Identify which cell holds the provided text, then report its [X, Y] central coordinate. 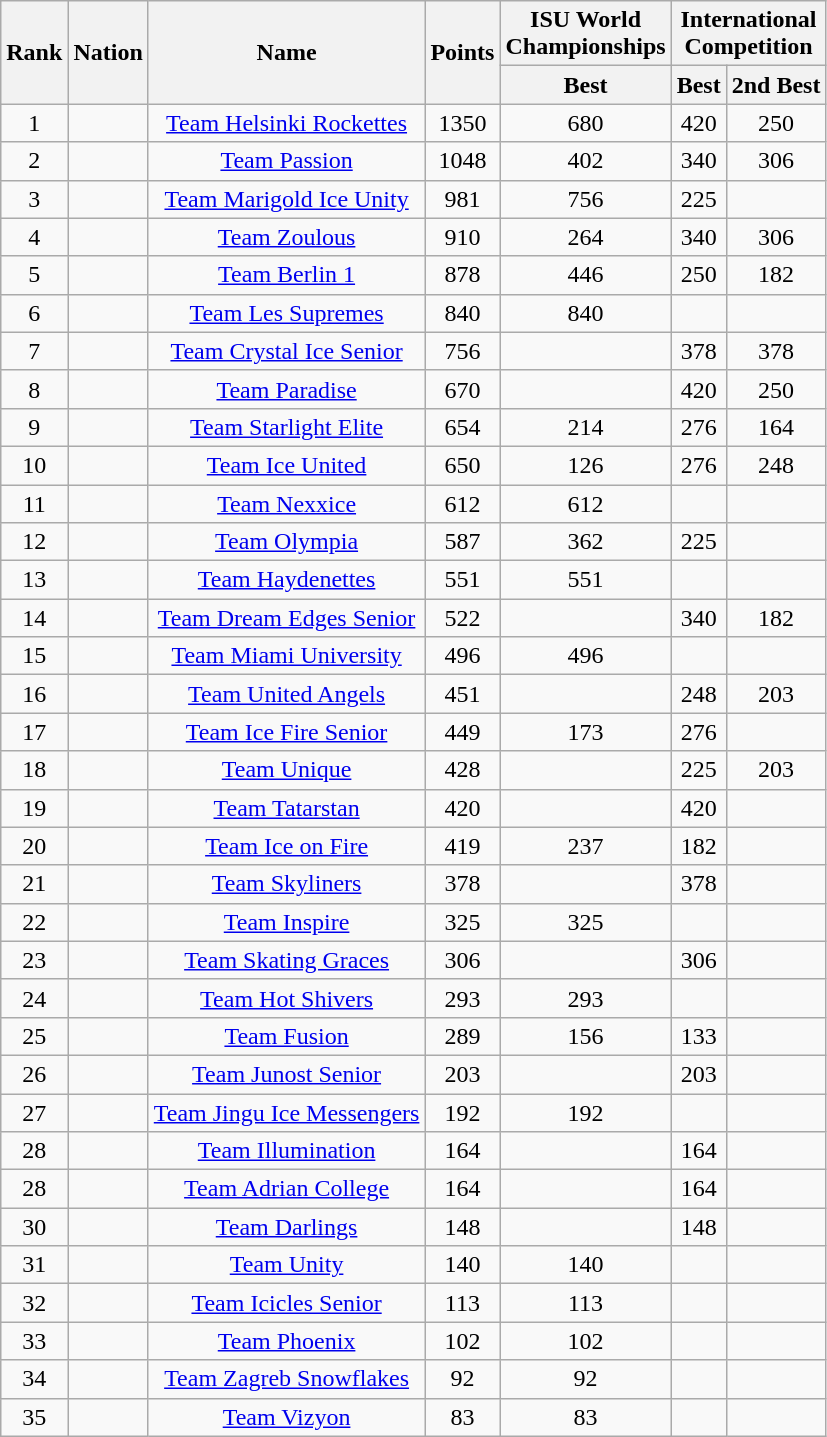
428 [462, 770]
Name [286, 52]
Team Jingu Ice Messengers [286, 1113]
32 [34, 1303]
981 [462, 199]
Team Zagreb Snowflakes [286, 1379]
13 [34, 580]
Team Ice United [286, 465]
3 [34, 199]
419 [462, 846]
910 [462, 237]
214 [586, 427]
4 [34, 237]
Team Illumination [286, 1151]
2 [34, 161]
12 [34, 542]
23 [34, 960]
Team Paradise [286, 389]
8 [34, 389]
22 [34, 922]
11 [34, 503]
1350 [462, 123]
Team Skyliners [286, 884]
449 [462, 732]
14 [34, 618]
25 [34, 1036]
Team Hot Shivers [286, 998]
Team Dream Edges Senior [286, 618]
19 [34, 808]
Rank [34, 52]
237 [586, 846]
Team Phoenix [286, 1341]
264 [586, 237]
133 [698, 1036]
26 [34, 1074]
522 [462, 618]
Team Starlight Elite [286, 427]
680 [586, 123]
Team Nexxice [286, 503]
1 [34, 123]
Team Marigold Ice Unity [286, 199]
Team Adrian College [286, 1189]
18 [34, 770]
21 [34, 884]
35 [34, 1417]
International Competition [748, 34]
10 [34, 465]
878 [462, 275]
Team Les Supremes [286, 313]
Points [462, 52]
17 [34, 732]
Team Olympia [286, 542]
Team Icicles Senior [286, 1303]
1048 [462, 161]
156 [586, 1036]
27 [34, 1113]
402 [586, 161]
Team Ice on Fire [286, 846]
34 [34, 1379]
Team Junost Senior [286, 1074]
Team Helsinki Rockettes [286, 123]
Team Skating Graces [286, 960]
Team Inspire [286, 922]
Team Darlings [286, 1227]
2nd Best [776, 85]
ISU World Championships [586, 34]
Team Crystal Ice Senior [286, 351]
446 [586, 275]
362 [586, 542]
Team Berlin 1 [286, 275]
451 [462, 694]
33 [34, 1341]
7 [34, 351]
670 [462, 389]
30 [34, 1227]
20 [34, 846]
587 [462, 542]
16 [34, 694]
Team Tatarstan [286, 808]
9 [34, 427]
Team Miami University [286, 656]
Team Passion [286, 161]
654 [462, 427]
24 [34, 998]
Team Unity [286, 1265]
Team Fusion [286, 1036]
Nation [108, 52]
5 [34, 275]
173 [586, 732]
Team Haydenettes [286, 580]
650 [462, 465]
Team Vizyon [286, 1417]
15 [34, 656]
289 [462, 1036]
Team Zoulous [286, 237]
Team Unique [286, 770]
6 [34, 313]
126 [586, 465]
31 [34, 1265]
Team Ice Fire Senior [286, 732]
Team United Angels [286, 694]
